Find where the given text appears and provide that cell's center as (x, y) coordinate. 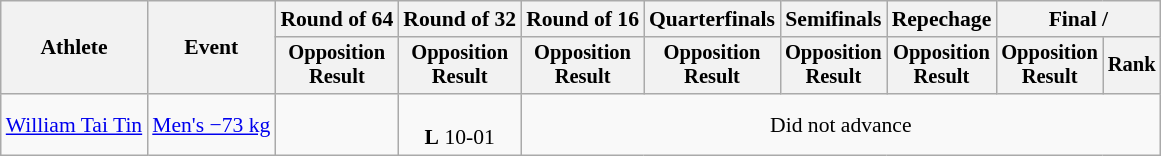
L 10-01 (460, 124)
Did not advance (840, 124)
Round of 32 (460, 19)
Athlete (74, 48)
Event (211, 48)
Quarterfinals (712, 19)
Rank (1132, 66)
William Tai Tin (74, 124)
Men's −73 kg (211, 124)
Round of 16 (582, 19)
Final / (1078, 19)
Round of 64 (336, 19)
Semifinals (834, 19)
Repechage (942, 19)
